Find where the given text appears and provide that cell's center as (x, y) coordinate. 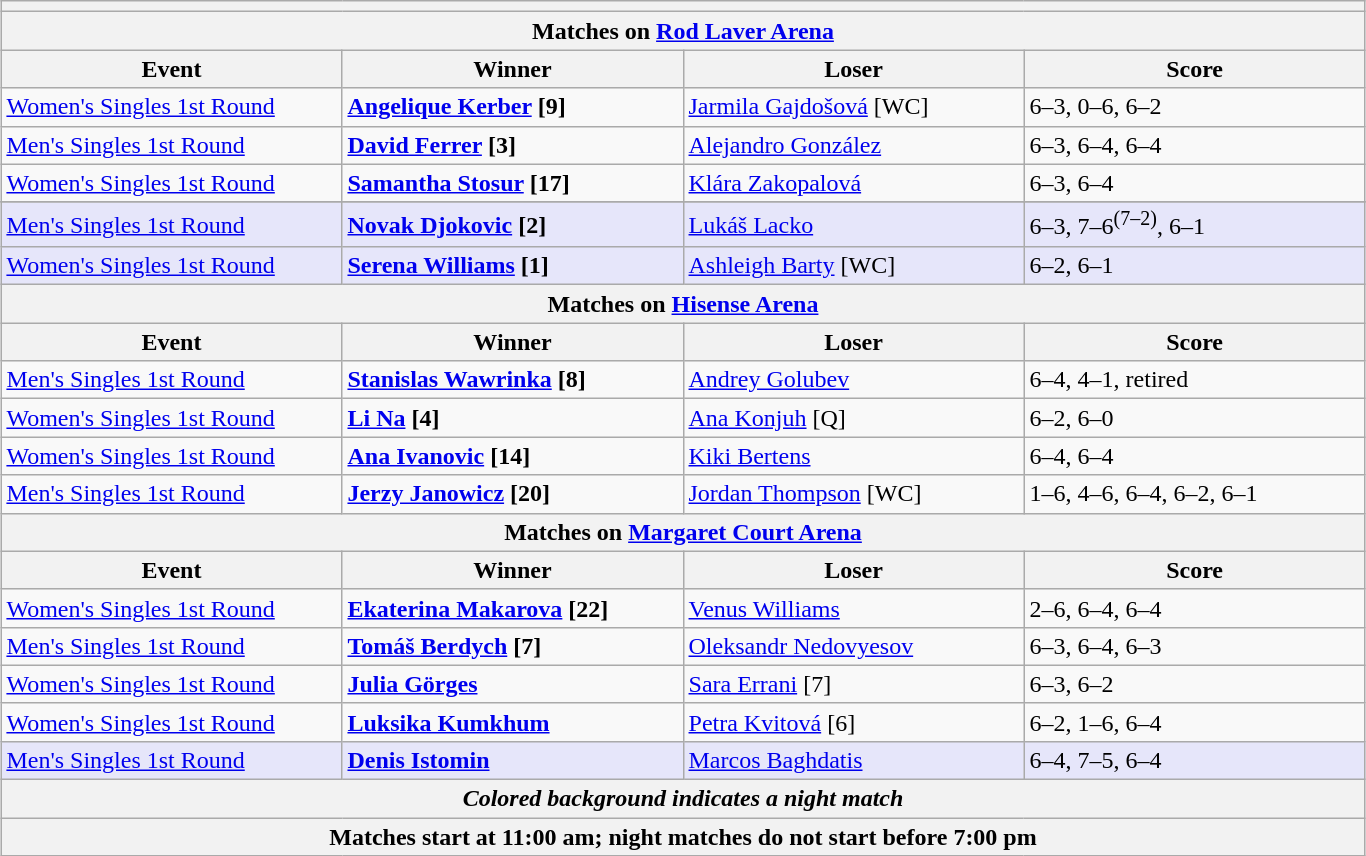
Serena Williams [1] (512, 266)
Jerzy Janowicz [20] (512, 494)
Alejandro González (854, 145)
David Ferrer [3] (512, 145)
6–3, 7–6(7–2), 6–1 (1194, 224)
6–2, 6–0 (1194, 418)
Colored background indicates a night match (683, 799)
Petra Kvitová [6] (854, 722)
6–4, 4–1, retired (1194, 380)
6–2, 6–1 (1194, 266)
6–4, 6–4 (1194, 456)
6–4, 7–5, 6–4 (1194, 760)
Luksika Kumkhum (512, 722)
2–6, 6–4, 6–4 (1194, 608)
Ashleigh Barty [WC] (854, 266)
Matches on Rod Laver Arena (683, 31)
Klára Zakopalová (854, 183)
Ana Konjuh [Q] (854, 418)
Andrey Golubev (854, 380)
6–3, 6–4, 6–4 (1194, 145)
Li Na [4] (512, 418)
6–3, 6–2 (1194, 684)
Marcos Baghdatis (854, 760)
Matches start at 11:00 am; night matches do not start before 7:00 pm (683, 837)
1–6, 4–6, 6–4, 6–2, 6–1 (1194, 494)
Denis Istomin (512, 760)
6–3, 6–4, 6–3 (1194, 646)
Novak Djokovic [2] (512, 224)
Lukáš Lacko (854, 224)
6–3, 0–6, 6–2 (1194, 107)
Jordan Thompson [WC] (854, 494)
Angelique Kerber [9] (512, 107)
6–3, 6–4 (1194, 183)
6–2, 1–6, 6–4 (1194, 722)
Samantha Stosur [17] (512, 183)
Oleksandr Nedovyesov (854, 646)
Sara Errani [7] (854, 684)
Ekaterina Makarova [22] (512, 608)
Matches on Hisense Arena (683, 304)
Julia Görges (512, 684)
Venus Williams (854, 608)
Jarmila Gajdošová [WC] (854, 107)
Matches on Margaret Court Arena (683, 532)
Ana Ivanovic [14] (512, 456)
Stanislas Wawrinka [8] (512, 380)
Kiki Bertens (854, 456)
Tomáš Berdych [7] (512, 646)
